Find where the given text appears and provide that cell's center as (X, Y) coordinate. 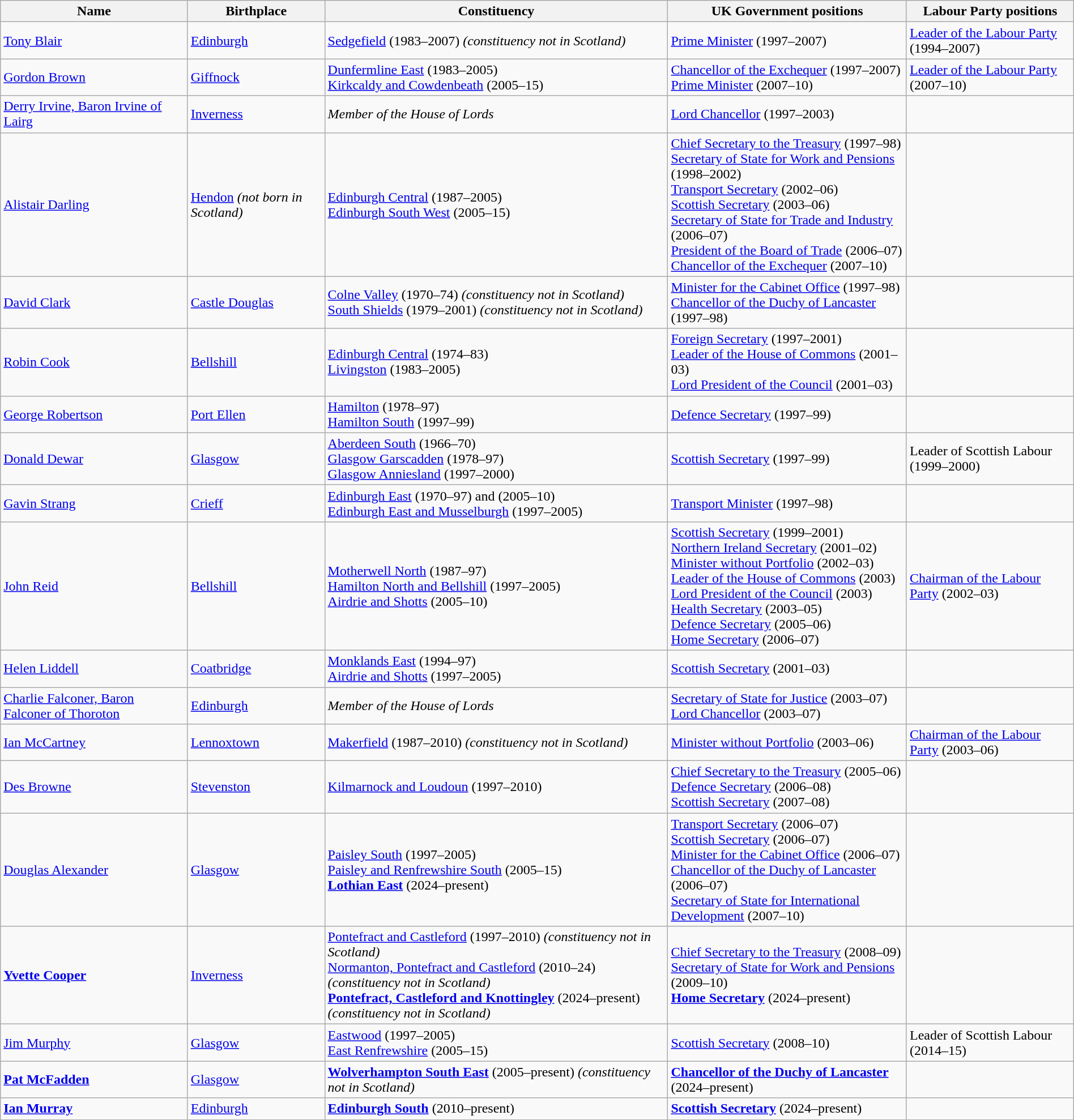
Edinburgh Central (1987–2005)Edinburgh South West (2005–15) (496, 204)
Derry Irvine, Baron Irvine of Lairg (94, 114)
Edinburgh East (1970–97) and (2005–10)Edinburgh East and Musselburgh (1997–2005) (496, 503)
John Reid (94, 585)
Edinburgh South (2010–present) (496, 1109)
Prime Minister (1997–2007) (787, 41)
Ian Murray (94, 1109)
Kilmarnock and Loudoun (1997–2010) (496, 787)
Robin Cook (94, 362)
Alistair Darling (94, 204)
Paisley South (1997–2005)Paisley and Renfrewshire South (2005–15)Lothian East (2024–present) (496, 870)
Gavin Strang (94, 503)
Leader of the Labour Party (1994–2007) (990, 41)
Des Browne (94, 787)
Gordon Brown (94, 77)
Edinburgh Central (1974–83)Livingston (1983–2005) (496, 362)
Tony Blair (94, 41)
Foreign Secretary (1997–2001)Leader of the House of Commons (2001–03)Lord President of the Council (2001–03) (787, 362)
Wolverhampton South East (2005–present) (constituency not in Scotland) (496, 1079)
Douglas Alexander (94, 870)
Helen Liddell (94, 668)
Crieff (256, 503)
Hendon (not born in Scotland) (256, 204)
Transport Minister (1997–98) (787, 503)
Defence Secretary (1997–99) (787, 414)
Ian McCartney (94, 743)
Scottish Secretary (2024–present) (787, 1109)
Castle Douglas (256, 302)
Secretary of State for Justice (2003–07)Lord Chancellor (2003–07) (787, 706)
Monklands East (1994–97)Airdrie and Shotts (1997–2005) (496, 668)
Constituency (496, 11)
Scottish Secretary (1997–99) (787, 459)
Leader of Scottish Labour (1999–2000) (990, 459)
Donald Dewar (94, 459)
Chancellor of the Exchequer (1997–2007)Prime Minister (2007–10) (787, 77)
Labour Party positions (990, 11)
Scottish Secretary (2001–03) (787, 668)
Sedgefield (1983–2007) (constituency not in Scotland) (496, 41)
Colne Valley (1970–74) (constituency not in Scotland)South Shields (1979–2001) (constituency not in Scotland) (496, 302)
UK Government positions (787, 11)
Stevenston (256, 787)
Coatbridge (256, 668)
Dunfermline East (1983–2005)Kirkcaldy and Cowdenbeath (2005–15) (496, 77)
Charlie Falconer, Baron Falconer of Thoroton (94, 706)
Leader of the Labour Party (2007–10) (990, 77)
Eastwood (1997–2005)East Renfrewshire (2005–15) (496, 1043)
Minister for the Cabinet Office (1997–98)Chancellor of the Duchy of Lancaster (1997–98) (787, 302)
Aberdeen South (1966–70)Glasgow Garscadden (1978–97)Glasgow Anniesland (1997–2000) (496, 459)
David Clark (94, 302)
Giffnock (256, 77)
Jim Murphy (94, 1043)
Name (94, 11)
Lord Chancellor (1997–2003) (787, 114)
Chairman of the Labour Party (2002–03) (990, 585)
Port Ellen (256, 414)
George Robertson (94, 414)
Leader of Scottish Labour (2014–15) (990, 1043)
Chairman of the Labour Party (2003–06) (990, 743)
Chief Secretary to the Treasury (2005–06)Defence Secretary (2006–08)Scottish Secretary (2007–08) (787, 787)
Lennoxtown (256, 743)
Minister without Portfolio (2003–06) (787, 743)
Chancellor of the Duchy of Lancaster (2024–present) (787, 1079)
Birthplace (256, 11)
Pat McFadden (94, 1079)
Hamilton (1978–97)Hamilton South (1997–99) (496, 414)
Chief Secretary to the Treasury (2008–09)Secretary of State for Work and Pensions (2009–10)Home Secretary (2024–present) (787, 975)
Yvette Cooper (94, 975)
Motherwell North (1987–97)Hamilton North and Bellshill (1997–2005)Airdrie and Shotts (2005–10) (496, 585)
Makerfield (1987–2010) (constituency not in Scotland) (496, 743)
Scottish Secretary (2008–10) (787, 1043)
